Extract the (X, Y) coordinate from the center of the cell holding the provided text.  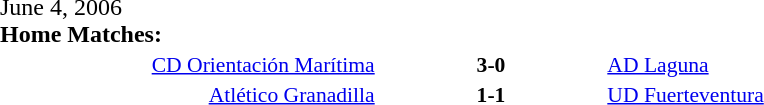
3-0 (492, 64)
